Detect which cell encompasses the target text, then output its [x, y] center coordinate. 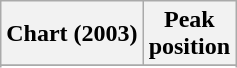
Chart (2003) [72, 34]
Peakposition [189, 34]
